Capture the cell that displays the provided text and extract its [X, Y] central coordinate. 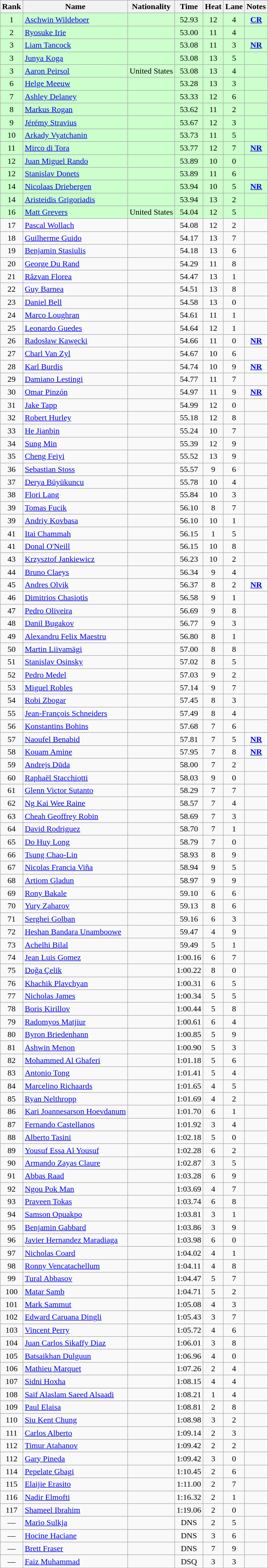
1:00.31 [189, 983]
53.28 [189, 84]
Sebastian Stoss [76, 469]
1:01.92 [189, 1124]
53.33 [189, 97]
45 [11, 585]
54.08 [189, 225]
58.97 [189, 880]
29 [11, 379]
1:04.02 [189, 1253]
1:08.98 [189, 1420]
33 [11, 431]
Ryosuke Irie [76, 32]
Doğa Çelik [76, 970]
Mark Sammut [76, 1304]
Hocine Haciane [76, 1536]
54.51 [189, 289]
Nationality [151, 7]
59 [11, 765]
54.77 [189, 379]
Lane [234, 7]
Omar Pinzón [76, 392]
53.62 [189, 109]
Ashley Delaney [76, 97]
58.00 [189, 765]
Stanislav Donets [76, 174]
Matt Grevers [76, 212]
1:02.18 [189, 1137]
1:10.45 [189, 1471]
Elaijie Erasito [76, 1484]
He Jianbin [76, 431]
DSQ [189, 1561]
18 [11, 238]
64 [11, 829]
56.80 [189, 636]
55.78 [189, 482]
Alberto Tasini [76, 1137]
54.58 [189, 302]
1:19.06 [189, 1510]
16 [11, 212]
106 [11, 1368]
Miguel Robles [76, 688]
Boris Kirillov [76, 1009]
103 [11, 1330]
1:00.34 [189, 996]
55.18 [189, 418]
101 [11, 1304]
1:07.26 [189, 1368]
115 [11, 1484]
Faiz Muhammad [76, 1561]
22 [11, 289]
59.10 [189, 893]
Paul Elaisa [76, 1407]
58.93 [189, 855]
55.84 [189, 495]
102 [11, 1317]
1:04.47 [189, 1279]
94 [11, 1215]
Nicholas Coard [76, 1253]
Sidni Hoxha [76, 1381]
57.14 [189, 688]
1:06.96 [189, 1356]
Sung Min [76, 444]
Răzvan Florea [76, 276]
17 [11, 225]
Karl Burdis [76, 366]
CR [256, 20]
Krzysztof Jankiewicz [76, 559]
1:00.44 [189, 1009]
David Rodriguez [76, 829]
55.39 [189, 444]
Andrejs Dūda [76, 765]
57.49 [189, 713]
57.95 [189, 752]
54.29 [189, 264]
Aschwin Wildeboer [76, 20]
Ngou Pok Man [76, 1189]
Brett Fraser [76, 1548]
Heat [213, 7]
Javier Hernandez Maradiaga [76, 1240]
Pepelate Gbagi [76, 1471]
Achelhi Bilal [76, 945]
Naoufel Benabid [76, 739]
57.03 [189, 675]
1:01.69 [189, 1099]
50 [11, 649]
Damiano Lestingi [76, 379]
96 [11, 1240]
Juan Miguel Rando [76, 161]
88 [11, 1137]
54.97 [189, 392]
Leonardo Guedes [76, 328]
1:01.65 [189, 1086]
Mohammed Al Ghaferi [76, 1060]
Guilherme Guido [76, 238]
1:00.90 [189, 1047]
92 [11, 1189]
1:05.72 [189, 1330]
54.04 [189, 212]
Ng Kai Wee Raine [76, 803]
63 [11, 816]
Aristeidis Grigoriadis [76, 200]
56.69 [189, 611]
59.47 [189, 932]
104 [11, 1343]
65 [11, 842]
Charl Van Zyl [76, 353]
49 [11, 636]
56.77 [189, 623]
Junya Koga [76, 58]
81 [11, 1047]
Gary Pineda [76, 1459]
Siu Kent Chung [76, 1420]
1:01.41 [189, 1073]
1:09.14 [189, 1433]
51 [11, 662]
Shameel Ibrahim [76, 1510]
54 [11, 700]
30 [11, 392]
Itai Chammah [76, 533]
Marcelino Richaards [76, 1086]
62 [11, 803]
1:00.22 [189, 970]
Danil Bugakov [76, 623]
Donal O'Neill [76, 546]
57.68 [189, 726]
1:08.15 [189, 1381]
82 [11, 1060]
54.74 [189, 366]
60 [11, 777]
1:03.81 [189, 1215]
Marco Loughran [76, 315]
1:03.74 [189, 1202]
90 [11, 1163]
67 [11, 868]
37 [11, 482]
114 [11, 1471]
Fernando Castellanos [76, 1124]
89 [11, 1150]
84 [11, 1086]
54.18 [189, 251]
46 [11, 598]
1:00.61 [189, 1022]
Radosław Kawęcki [76, 341]
Benjamin Stasiulis [76, 251]
116 [11, 1497]
Vincent Perry [76, 1330]
32 [11, 418]
55.24 [189, 431]
93 [11, 1202]
43 [11, 559]
Antonio Tong [76, 1073]
Armando Zayas Claure [76, 1163]
48 [11, 623]
1:04.71 [189, 1292]
21 [11, 276]
19 [11, 251]
1:06.01 [189, 1343]
58 [11, 752]
79 [11, 1022]
70 [11, 906]
Pascal Wollach [76, 225]
1:01.18 [189, 1060]
Pedro Oliveira [76, 611]
Markus Rogan [76, 109]
56.58 [189, 598]
68 [11, 880]
59.49 [189, 945]
54.17 [189, 238]
Stanislav Osinsky [76, 662]
53 [11, 688]
31 [11, 405]
57.45 [189, 700]
117 [11, 1510]
Ryan Nelthropp [76, 1099]
Carlos Alberto [76, 1433]
Yury Zaharov [76, 906]
Jean Luis Gomez [76, 957]
44 [11, 572]
73 [11, 945]
23 [11, 302]
58.29 [189, 791]
1:00.85 [189, 1035]
Nicholas James [76, 996]
Glenn Victor Sutanto [76, 791]
97 [11, 1253]
52 [11, 675]
Edward Caruana Dingli [76, 1317]
Notes [256, 7]
78 [11, 1009]
1:05.43 [189, 1317]
26 [11, 341]
Cheng Feiyi [76, 456]
54.64 [189, 328]
25 [11, 328]
53.00 [189, 32]
54.67 [189, 353]
Heshan Bandara Unamboowe [76, 932]
56.37 [189, 585]
1:03.86 [189, 1227]
Dimitrios Chasiotis [76, 598]
58.79 [189, 842]
58.03 [189, 777]
108 [11, 1394]
34 [11, 444]
Jake Tapp [76, 405]
Mathieu Marquet [76, 1368]
56.23 [189, 559]
Samson Opuakpo [76, 1215]
Ashwin Menon [76, 1047]
100 [11, 1292]
Aaron Peirsol [76, 71]
Nicolaas Driebergen [76, 187]
54.47 [189, 276]
75 [11, 970]
Guy Barnea [76, 289]
57.00 [189, 649]
1:03.28 [189, 1176]
56.34 [189, 572]
52.93 [189, 20]
56 [11, 726]
Mario Sulkja [76, 1523]
Jérémy Stravius [76, 122]
Mirco di Tora [76, 148]
111 [11, 1433]
Jean-François Schneiders [76, 713]
57.81 [189, 739]
80 [11, 1035]
Abbas Raad [76, 1176]
58.70 [189, 829]
99 [11, 1279]
Arkady Vyatchanin [76, 135]
Cheah Geoffrey Robin [76, 816]
Khachik Plavchyan [76, 983]
Derya Büyükuncu [76, 482]
61 [11, 791]
24 [11, 315]
Alexandru Felix Maestru [76, 636]
27 [11, 353]
1:04.11 [189, 1266]
Rank [11, 7]
71 [11, 919]
Juan Carlos Sikaffy Diaz [76, 1343]
98 [11, 1266]
1:02.87 [189, 1163]
Tural Abbasov [76, 1279]
Radomyos Matjiur [76, 1022]
Serghei Golban [76, 919]
Raphaël Stacchiotti [76, 777]
1:08.21 [189, 1394]
28 [11, 366]
Tsung Chao-Lin [76, 855]
1:16.32 [189, 1497]
69 [11, 893]
58.57 [189, 803]
Flori Lang [76, 495]
Helge Meeuw [76, 84]
Do Huy Long [76, 842]
Saif Alaslam Saeed Alsaadi [76, 1394]
77 [11, 996]
54.61 [189, 315]
Name [76, 7]
55 [11, 713]
Daniel Bell [76, 302]
47 [11, 611]
54.99 [189, 405]
1:00.16 [189, 957]
66 [11, 855]
Nadir Elmofti [76, 1497]
58.69 [189, 816]
1:11.00 [189, 1484]
59.13 [189, 906]
Andriy Kovbasa [76, 521]
Praveen Tokas [76, 1202]
110 [11, 1420]
Ronny Vencatachellum [76, 1266]
Andres Olvik [76, 585]
Konstantins Bohins [76, 726]
85 [11, 1099]
Bruno Claeys [76, 572]
1:02.28 [189, 1150]
George Du Rand [76, 264]
Yousuf Essa Al Yousuf [76, 1150]
109 [11, 1407]
57 [11, 739]
Rony Bakale [76, 893]
Benjamin Gabbard [76, 1227]
86 [11, 1112]
87 [11, 1124]
Kouam Amine [76, 752]
Robert Hurley [76, 418]
54.66 [189, 341]
Kari Joannesarson Hoevdanum [76, 1112]
36 [11, 469]
Time [189, 7]
38 [11, 495]
Martin Liivamägi [76, 649]
74 [11, 957]
1:01.70 [189, 1112]
76 [11, 983]
57.02 [189, 662]
53.73 [189, 135]
91 [11, 1176]
59.16 [189, 919]
105 [11, 1356]
Timur Atahanov [76, 1446]
107 [11, 1381]
83 [11, 1073]
95 [11, 1227]
1:03.98 [189, 1240]
55.57 [189, 469]
53.67 [189, 122]
Matar Samb [76, 1292]
Byron Briedenhann [76, 1035]
Pedro Medel [76, 675]
53.77 [189, 148]
Batsaikhan Dulguun [76, 1356]
1:05.08 [189, 1304]
1:08.81 [189, 1407]
35 [11, 456]
1:03.69 [189, 1189]
20 [11, 264]
Liam Tancock [76, 45]
55.52 [189, 456]
Tomas Fucik [76, 508]
Nicolas Francia Viña [76, 868]
Robi Zbogar [76, 700]
72 [11, 932]
Artiom Gladun [76, 880]
58.94 [189, 868]
